Pinpoint the cell where the given text exists, returning its [X, Y] midpoint coordinate. 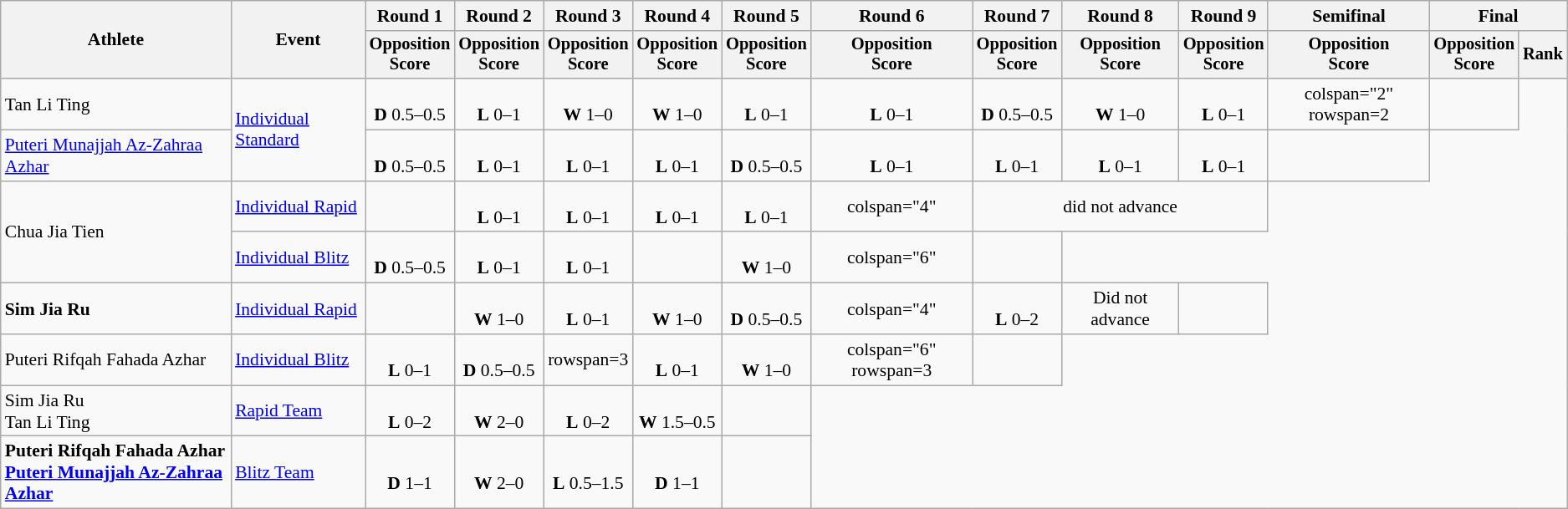
Puteri Munajjah Az-Zahraa Azhar [115, 155]
Round 1 [410, 16]
Semifinal [1348, 16]
Puteri Rifqah Fahada Azhar [115, 359]
Sim Jia Ru [115, 309]
Blitz Team [298, 473]
Round 2 [498, 16]
W 1.5–0.5 [677, 411]
Tan Li Ting [115, 104]
Rapid Team [298, 411]
L 0.5–1.5 [589, 473]
Round 4 [677, 16]
Rank [1543, 55]
Round 5 [766, 16]
rowspan=3 [589, 359]
Round 7 [1017, 16]
Round 6 [891, 16]
Final [1498, 16]
colspan="2" rowspan=2 [1348, 104]
Puteri Rifqah Fahada AzharPuteri Munajjah Az-Zahraa Azhar [115, 473]
Did not advance [1120, 309]
Event [298, 40]
did not advance [1121, 207]
colspan="6" rowspan=3 [891, 359]
colspan="6" [891, 257]
Round 8 [1120, 16]
Individual Standard [298, 130]
Round 9 [1224, 16]
Athlete [115, 40]
Round 3 [589, 16]
Chua Jia Tien [115, 232]
Sim Jia RuTan Li Ting [115, 411]
